Identify which cell holds the provided text, then report its (x, y) central coordinate. 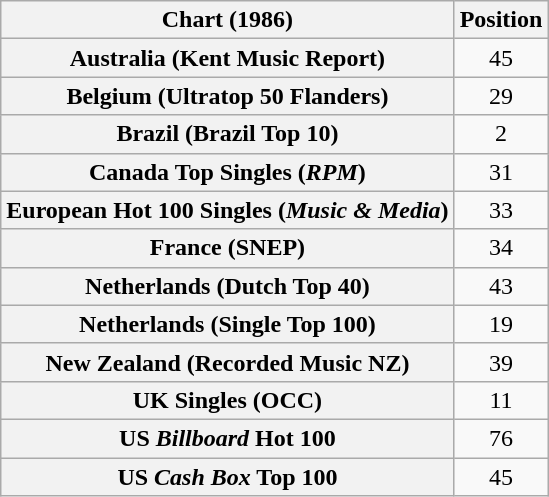
2 (501, 134)
Belgium (Ultratop 50 Flanders) (228, 96)
US Billboard Hot 100 (228, 438)
France (SNEP) (228, 248)
US Cash Box Top 100 (228, 477)
Netherlands (Single Top 100) (228, 324)
11 (501, 400)
Brazil (Brazil Top 10) (228, 134)
Position (501, 20)
Australia (Kent Music Report) (228, 58)
Canada Top Singles (RPM) (228, 172)
43 (501, 286)
Netherlands (Dutch Top 40) (228, 286)
New Zealand (Recorded Music NZ) (228, 362)
39 (501, 362)
31 (501, 172)
European Hot 100 Singles (Music & Media) (228, 210)
29 (501, 96)
33 (501, 210)
Chart (1986) (228, 20)
UK Singles (OCC) (228, 400)
76 (501, 438)
19 (501, 324)
34 (501, 248)
